Locate the cell with the specified text and output its (X, Y) center coordinate. 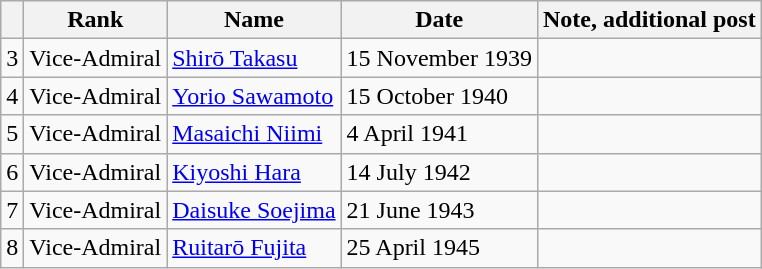
Name (254, 20)
Shirō Takasu (254, 58)
Yorio Sawamoto (254, 96)
Date (439, 20)
4 (12, 96)
6 (12, 172)
Rank (96, 20)
4 April 1941 (439, 134)
15 October 1940 (439, 96)
25 April 1945 (439, 248)
3 (12, 58)
Ruitarō Fujita (254, 248)
21 June 1943 (439, 210)
15 November 1939 (439, 58)
7 (12, 210)
Note, additional post (649, 20)
Kiyoshi Hara (254, 172)
5 (12, 134)
Daisuke Soejima (254, 210)
Masaichi Niimi (254, 134)
14 July 1942 (439, 172)
8 (12, 248)
